Pinpoint the cell where the given text exists, returning its (x, y) midpoint coordinate. 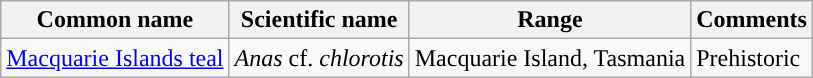
Scientific name (319, 20)
Anas cf. chlorotis (319, 58)
Prehistoric (752, 58)
Macquarie Island, Tasmania (550, 58)
Comments (752, 20)
Common name (115, 20)
Range (550, 20)
Macquarie Islands teal (115, 58)
